Extract the (x, y) coordinate from the center of the cell holding the provided text.  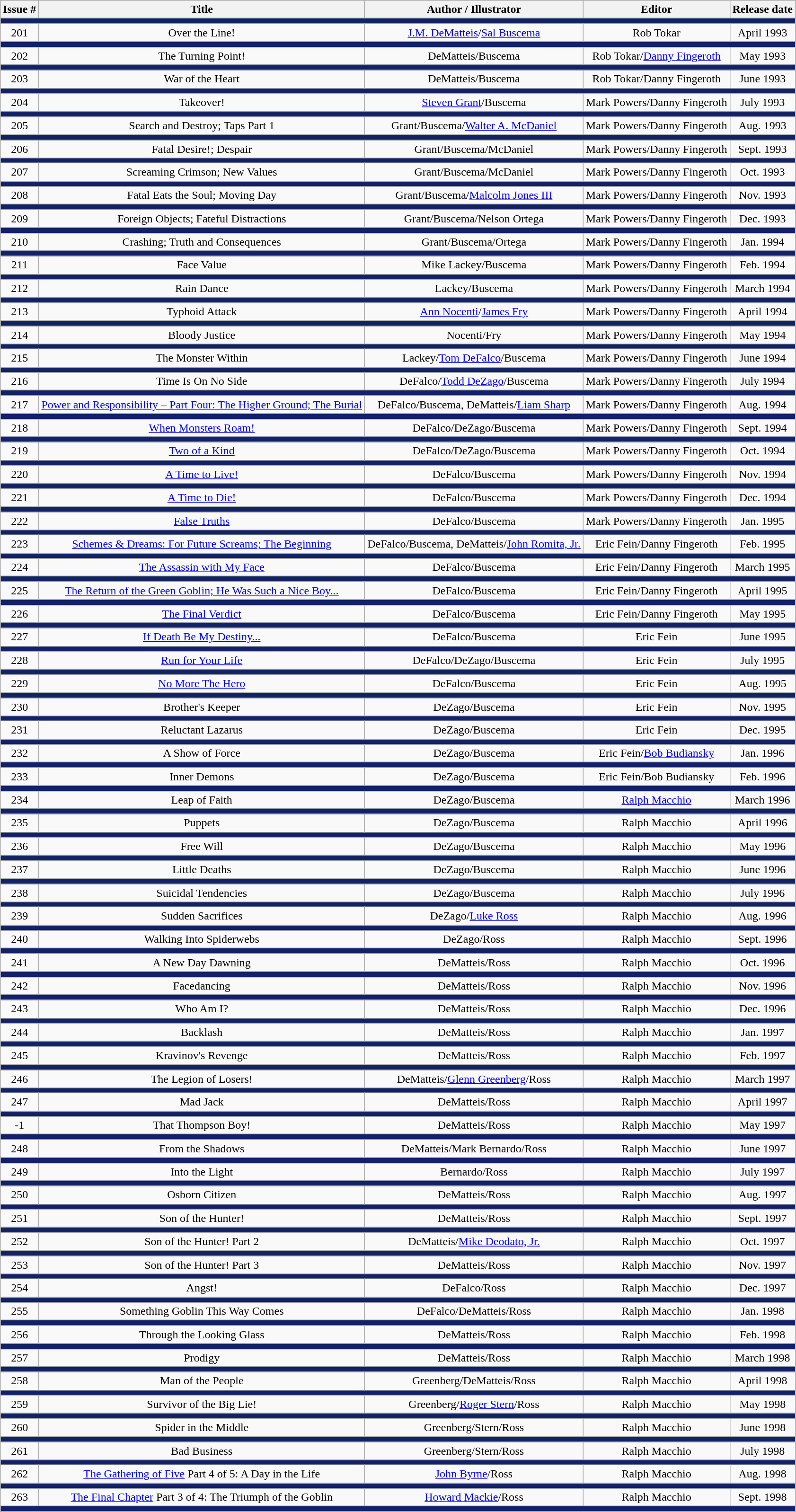
Takeover! (202, 102)
208 (20, 195)
240 (20, 939)
227 (20, 637)
236 (20, 846)
Two of a Kind (202, 451)
The Turning Point! (202, 56)
234 (20, 800)
Fatal Desire!; Despair (202, 149)
Run for Your Life (202, 660)
When Monsters Roam! (202, 428)
226 (20, 614)
255 (20, 1311)
Time Is On No Side (202, 381)
261 (20, 1450)
April 1995 (762, 591)
207 (20, 172)
221 (20, 497)
Lackey/Tom DeFalco/Buscema (474, 358)
War of the Heart (202, 79)
Howard Mackie/Ross (474, 1497)
March 1996 (762, 800)
Survivor of the Big Lie! (202, 1404)
Ann Nocenti/James Fry (474, 311)
202 (20, 56)
Jan. 1994 (762, 242)
Sept. 1993 (762, 149)
Over the Line! (202, 33)
Feb. 1994 (762, 265)
Who Am I? (202, 1009)
224 (20, 567)
Screaming Crimson; New Values (202, 172)
False Truths (202, 521)
The Final Verdict (202, 614)
A New Day Dawning (202, 963)
Reluctant Lazarus (202, 730)
214 (20, 335)
Mike Lackey/Buscema (474, 265)
Release date (762, 9)
April 1996 (762, 823)
210 (20, 242)
July 1994 (762, 381)
241 (20, 963)
May 1998 (762, 1404)
Schemes & Dreams: For Future Screams; The Beginning (202, 544)
Spider in the Middle (202, 1427)
263 (20, 1497)
Facedancing (202, 986)
July 1996 (762, 893)
Feb. 1995 (762, 544)
Nov. 1995 (762, 707)
DeZago/Luke Ross (474, 916)
April 1993 (762, 33)
Nov. 1994 (762, 474)
262 (20, 1474)
Typhoid Attack (202, 311)
June 1997 (762, 1149)
212 (20, 288)
July 1997 (762, 1172)
253 (20, 1265)
John Byrne/Ross (474, 1474)
260 (20, 1427)
245 (20, 1055)
258 (20, 1381)
The Gathering of Five Part 4 of 5: A Day in the Life (202, 1474)
232 (20, 753)
Rain Dance (202, 288)
Through the Looking Glass (202, 1335)
Kravinov's Revenge (202, 1055)
Nov. 1993 (762, 195)
222 (20, 521)
DeFalco/Todd DeZago/Buscema (474, 381)
Lackey/Buscema (474, 288)
Editor (656, 9)
Grant/Buscema/Malcolm Jones III (474, 195)
249 (20, 1172)
March 1994 (762, 288)
242 (20, 986)
Leap of Faith (202, 800)
Steven Grant/Buscema (474, 102)
-1 (20, 1125)
204 (20, 102)
Author / Illustrator (474, 9)
235 (20, 823)
Feb. 1998 (762, 1335)
Search and Destroy; Taps Part 1 (202, 125)
July 1993 (762, 102)
201 (20, 33)
205 (20, 125)
251 (20, 1218)
Free Will (202, 846)
Oct. 1996 (762, 963)
233 (20, 777)
246 (20, 1079)
If Death Be My Destiny... (202, 637)
244 (20, 1032)
A Time to Die! (202, 497)
Bloody Justice (202, 335)
243 (20, 1009)
Son of the Hunter! Part 3 (202, 1265)
Aug. 1996 (762, 916)
237 (20, 869)
May 1993 (762, 56)
Jan. 1995 (762, 521)
230 (20, 707)
The Assassin with My Face (202, 567)
Aug. 1998 (762, 1474)
Feb. 1996 (762, 777)
Man of the People (202, 1381)
218 (20, 428)
Dec. 1995 (762, 730)
Dec. 1993 (762, 219)
Feb. 1997 (762, 1055)
Son of the Hunter! Part 2 (202, 1241)
The Legion of Losers! (202, 1079)
219 (20, 451)
217 (20, 405)
Puppets (202, 823)
220 (20, 474)
Dec. 1994 (762, 497)
Dec. 1996 (762, 1009)
Greenberg/Roger Stern/Ross (474, 1404)
April 1997 (762, 1102)
Jan. 1998 (762, 1311)
239 (20, 916)
Issue # (20, 9)
Face Value (202, 265)
257 (20, 1358)
215 (20, 358)
Bad Business (202, 1450)
Nocenti/Fry (474, 335)
Fatal Eats the Soul; Moving Day (202, 195)
223 (20, 544)
Inner Demons (202, 777)
A Show of Force (202, 753)
Nov. 1996 (762, 986)
209 (20, 219)
March 1998 (762, 1358)
Sept. 1994 (762, 428)
Grant/Buscema/Ortega (474, 242)
211 (20, 265)
Dec. 1997 (762, 1288)
250 (20, 1195)
Sept. 1998 (762, 1497)
Little Deaths (202, 869)
Foreign Objects; Fateful Distractions (202, 219)
March 1997 (762, 1079)
231 (20, 730)
Greenberg/DeMatteis/Ross (474, 1381)
Nov. 1997 (762, 1265)
Brother's Keeper (202, 707)
The Final Chapter Part 3 of 4: The Triumph of the Goblin (202, 1497)
Osborn Citizen (202, 1195)
DeZago/Ross (474, 939)
Mad Jack (202, 1102)
The Return of the Green Goblin; He Was Such a Nice Boy... (202, 591)
That Thompson Boy! (202, 1125)
Oct. 1997 (762, 1241)
July 1995 (762, 660)
Grant/Buscema/Walter A. McDaniel (474, 125)
254 (20, 1288)
Crashing; Truth and Consequences (202, 242)
The Monster Within (202, 358)
Aug. 1994 (762, 405)
206 (20, 149)
Son of the Hunter! (202, 1218)
Sept. 1997 (762, 1218)
Power and Responsibility – Part Four: The Higher Ground; The Burial (202, 405)
DeFalco/DeMatteis/Ross (474, 1311)
256 (20, 1335)
Aug. 1993 (762, 125)
May 1996 (762, 846)
DeFalco/Buscema, DeMatteis/Liam Sharp (474, 405)
Oct. 1994 (762, 451)
Something Goblin This Way Comes (202, 1311)
Sept. 1996 (762, 939)
From the Shadows (202, 1149)
June 1998 (762, 1427)
DeMatteis/Glenn Greenberg/Ross (474, 1079)
May 1995 (762, 614)
213 (20, 311)
247 (20, 1102)
Into the Light (202, 1172)
203 (20, 79)
March 1995 (762, 567)
Bernardo/Ross (474, 1172)
Sudden Sacrifices (202, 916)
252 (20, 1241)
April 1998 (762, 1381)
Jan. 1996 (762, 753)
May 1997 (762, 1125)
June 1994 (762, 358)
DeFalco/Ross (474, 1288)
Prodigy (202, 1358)
Angst! (202, 1288)
May 1994 (762, 335)
July 1998 (762, 1450)
A Time to Live! (202, 474)
Grant/Buscema/Nelson Ortega (474, 219)
J.M. DeMatteis/Sal Buscema (474, 33)
DeMatteis/Mike Deodato, Jr. (474, 1241)
Backlash (202, 1032)
DeFalco/Buscema, DeMatteis/John Romita, Jr. (474, 544)
228 (20, 660)
248 (20, 1149)
229 (20, 683)
June 1996 (762, 869)
Suicidal Tendencies (202, 893)
238 (20, 893)
Oct. 1993 (762, 172)
June 1993 (762, 79)
Rob Tokar (656, 33)
DeMatteis/Mark Bernardo/Ross (474, 1149)
Walking Into Spiderwebs (202, 939)
225 (20, 591)
June 1995 (762, 637)
216 (20, 381)
No More The Hero (202, 683)
259 (20, 1404)
Aug. 1995 (762, 683)
Aug. 1997 (762, 1195)
April 1994 (762, 311)
Title (202, 9)
Jan. 1997 (762, 1032)
